Provide the (x, y) coordinate of the cell's center where the given text is located.  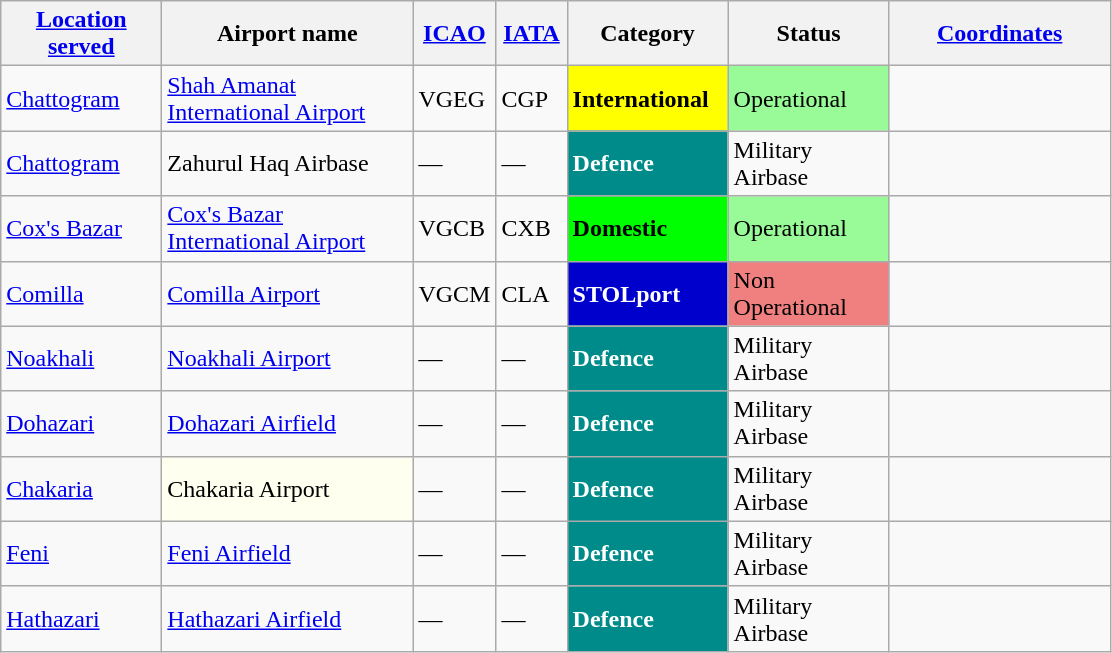
Chakaria Airport (288, 488)
IATA (532, 34)
ICAO (454, 34)
International (648, 98)
Comilla Airport (288, 294)
VGEG (454, 98)
Hathazari (82, 618)
CGP (532, 98)
CXB (532, 228)
Status (808, 34)
STOLport (648, 294)
CLA (532, 294)
Location served (82, 34)
Chakaria (82, 488)
Airport name (288, 34)
VGCM (454, 294)
Zahurul Haq Airbase (288, 164)
Noakhali (82, 358)
Cox's Bazar (82, 228)
Hathazari Airfield (288, 618)
Feni Airfield (288, 554)
Comilla (82, 294)
Non Operational (808, 294)
Shah Amanat International Airport (288, 98)
Domestic (648, 228)
Feni (82, 554)
Category (648, 34)
VGCB (454, 228)
Coordinates (1000, 34)
Dohazari (82, 424)
Dohazari Airfield (288, 424)
Noakhali Airport (288, 358)
Cox's Bazar International Airport (288, 228)
